Detect which cell encompasses the target text, then output its [X, Y] center coordinate. 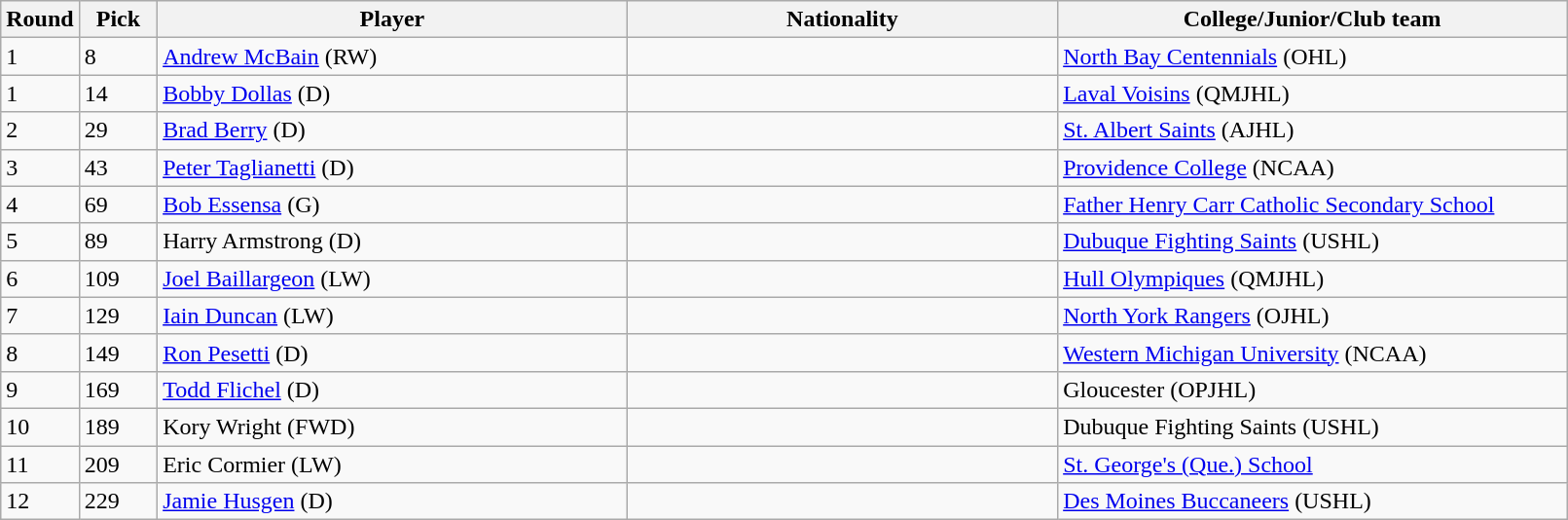
Iain Duncan (LW) [393, 316]
9 [40, 390]
Ron Pesetti (D) [393, 353]
69 [118, 204]
3 [40, 167]
Eric Cormier (LW) [393, 464]
12 [40, 501]
14 [118, 93]
Kory Wright (FWD) [393, 427]
189 [118, 427]
7 [40, 316]
129 [118, 316]
209 [118, 464]
Todd Flichel (D) [393, 390]
Peter Taglianetti (D) [393, 167]
Round [40, 19]
29 [118, 130]
10 [40, 427]
Joel Baillargeon (LW) [393, 279]
Gloucester (OPJHL) [1312, 390]
43 [118, 167]
Jamie Husgen (D) [393, 501]
89 [118, 241]
4 [40, 204]
149 [118, 353]
Hull Olympiques (QMJHL) [1312, 279]
Player [393, 19]
Andrew McBain (RW) [393, 56]
11 [40, 464]
Bobby Dollas (D) [393, 93]
Brad Berry (D) [393, 130]
6 [40, 279]
Harry Armstrong (D) [393, 241]
Nationality [842, 19]
St. Albert Saints (AJHL) [1312, 130]
College/Junior/Club team [1312, 19]
Laval Voisins (QMJHL) [1312, 93]
Providence College (NCAA) [1312, 167]
229 [118, 501]
St. George's (Que.) School [1312, 464]
169 [118, 390]
5 [40, 241]
Des Moines Buccaneers (USHL) [1312, 501]
2 [40, 130]
Father Henry Carr Catholic Secondary School [1312, 204]
North York Rangers (OJHL) [1312, 316]
Pick [118, 19]
North Bay Centennials (OHL) [1312, 56]
Bob Essensa (G) [393, 204]
Western Michigan University (NCAA) [1312, 353]
109 [118, 279]
